Locate the cell with the specified text and output its (X, Y) center coordinate. 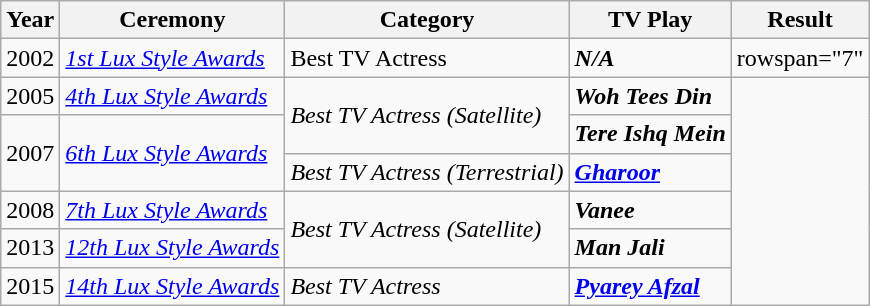
Pyarey Afzal (650, 286)
4th Lux Style Awards (172, 96)
Year (30, 20)
Category (427, 20)
Woh Tees Din (650, 96)
Result (800, 20)
2002 (30, 58)
Man Jali (650, 248)
N/A (650, 58)
14th Lux Style Awards (172, 286)
rowspan="7" (800, 58)
2008 (30, 210)
Best TV Actress (Terrestrial) (427, 172)
Gharoor (650, 172)
Vanee (650, 210)
Tere Ishq Mein (650, 134)
2013 (30, 248)
6th Lux Style Awards (172, 153)
Ceremony (172, 20)
1st Lux Style Awards (172, 58)
TV Play (650, 20)
2007 (30, 153)
2015 (30, 286)
7th Lux Style Awards (172, 210)
12th Lux Style Awards (172, 248)
2005 (30, 96)
